From the cell containing the given text, extract its center point as (x, y) coordinate. 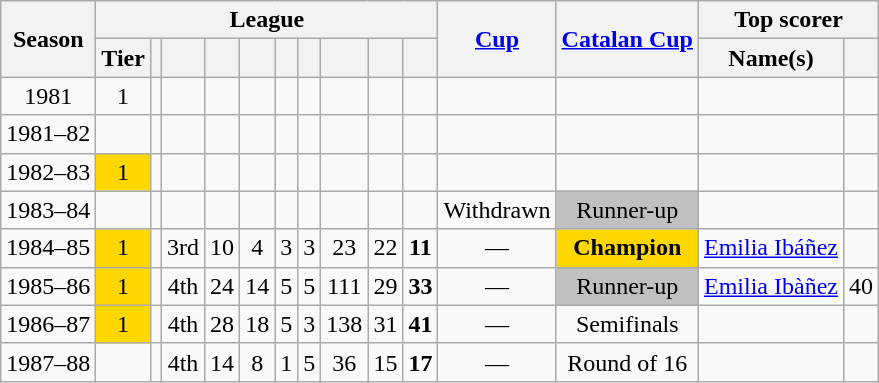
31 (386, 324)
1983–84 (48, 210)
29 (386, 286)
League (267, 20)
111 (344, 286)
1985–86 (48, 286)
33 (420, 286)
1984–85 (48, 248)
1982–83 (48, 172)
Emilia Ibáñez (770, 248)
4 (258, 248)
8 (258, 362)
Season (48, 39)
10 (222, 248)
22 (386, 248)
3rd (182, 248)
23 (344, 248)
Catalan Cup (627, 39)
28 (222, 324)
Name(s) (770, 58)
18 (258, 324)
11 (420, 248)
Cup (497, 39)
Emilia Ibàñez (770, 286)
Round of 16 (627, 362)
1981–82 (48, 134)
1986–87 (48, 324)
41 (420, 324)
Withdrawn (497, 210)
15 (386, 362)
17 (420, 362)
24 (222, 286)
Champion (627, 248)
36 (344, 362)
Top scorer (788, 20)
1987–88 (48, 362)
1981 (48, 96)
138 (344, 324)
Semifinals (627, 324)
40 (860, 286)
Tier (124, 58)
